Determine the (X, Y) coordinate at the center of the cell enclosing the given text.  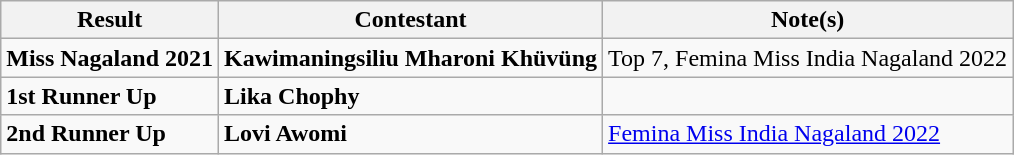
Top 7, Femina Miss India Nagaland 2022 (808, 58)
Kawimaningsiliu Mharoni Khüvüng (411, 58)
Note(s) (808, 20)
1st Runner Up (110, 96)
Femina Miss India Nagaland 2022 (808, 134)
Miss Nagaland 2021 (110, 58)
Lika Chophy (411, 96)
Result (110, 20)
Contestant (411, 20)
2nd Runner Up (110, 134)
Lovi Awomi (411, 134)
